Search for the cell housing the specified text and yield its [x, y] center coordinate. 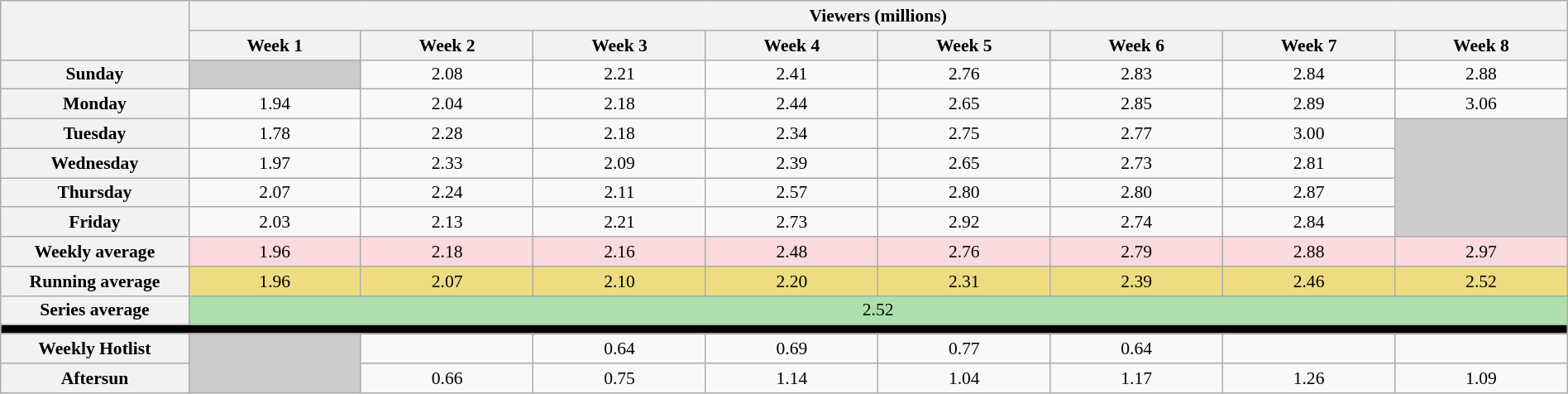
Week 3 [619, 46]
3.06 [1481, 104]
2.28 [447, 134]
1.17 [1136, 378]
Running average [94, 281]
0.69 [791, 348]
3.00 [1308, 134]
2.03 [275, 223]
2.33 [447, 163]
Week 6 [1136, 46]
2.34 [791, 134]
2.89 [1308, 104]
2.83 [1136, 74]
Week 7 [1308, 46]
2.08 [447, 74]
2.46 [1308, 281]
Series average [94, 310]
Weekly Hotlist [94, 348]
Week 8 [1481, 46]
Week 4 [791, 46]
2.20 [791, 281]
1.97 [275, 163]
2.57 [791, 193]
0.75 [619, 378]
2.44 [791, 104]
Monday [94, 104]
Week 5 [964, 46]
2.13 [447, 223]
Sunday [94, 74]
2.75 [964, 134]
Friday [94, 223]
1.04 [964, 378]
2.92 [964, 223]
0.77 [964, 348]
1.78 [275, 134]
2.79 [1136, 252]
1.94 [275, 104]
2.31 [964, 281]
2.41 [791, 74]
2.04 [447, 104]
Week 2 [447, 46]
1.26 [1308, 378]
Week 1 [275, 46]
2.24 [447, 193]
Tuesday [94, 134]
2.87 [1308, 193]
2.48 [791, 252]
1.14 [791, 378]
0.66 [447, 378]
2.85 [1136, 104]
1.09 [1481, 378]
2.09 [619, 163]
Weekly average [94, 252]
2.77 [1136, 134]
2.10 [619, 281]
2.97 [1481, 252]
Thursday [94, 193]
2.16 [619, 252]
Aftersun [94, 378]
2.81 [1308, 163]
2.74 [1136, 223]
2.11 [619, 193]
Wednesday [94, 163]
Viewers (millions) [878, 16]
